For the text-containing cell, return its midpoint in (x, y) coordinate format. 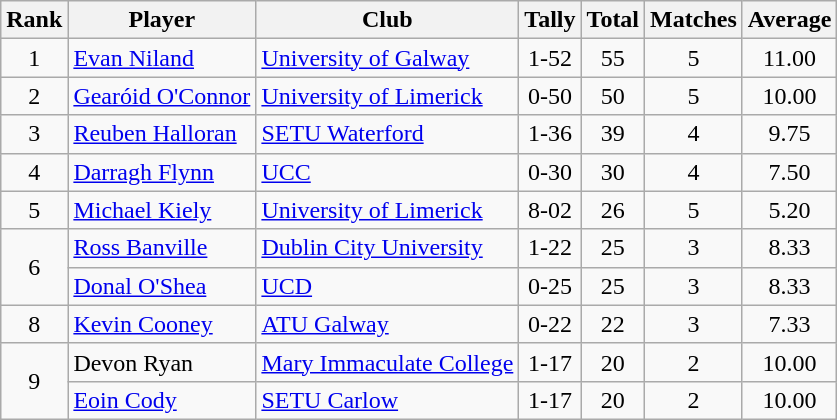
8-02 (550, 210)
9 (34, 381)
Eoin Cody (162, 400)
Evan Niland (162, 58)
Club (388, 20)
5.20 (790, 210)
1 (34, 58)
26 (613, 210)
Matches (694, 20)
SETU Waterford (388, 134)
50 (613, 96)
7.50 (790, 172)
Player (162, 20)
Average (790, 20)
Rank (34, 20)
Michael Kiely (162, 210)
Ross Banville (162, 248)
9.75 (790, 134)
55 (613, 58)
1-52 (550, 58)
Reuben Halloran (162, 134)
11.00 (790, 58)
7.33 (790, 324)
University of Galway (388, 58)
39 (613, 134)
Mary Immaculate College (388, 362)
ATU Galway (388, 324)
SETU Carlow (388, 400)
Kevin Cooney (162, 324)
0-25 (550, 286)
Darragh Flynn (162, 172)
Donal O'Shea (162, 286)
8 (34, 324)
1-36 (550, 134)
Devon Ryan (162, 362)
Dublin City University (388, 248)
UCD (388, 286)
0-30 (550, 172)
UCC (388, 172)
Gearóid O'Connor (162, 96)
30 (613, 172)
1-22 (550, 248)
0-22 (550, 324)
22 (613, 324)
6 (34, 267)
Total (613, 20)
0-50 (550, 96)
Tally (550, 20)
